Capture the cell that displays the provided text and extract its (x, y) central coordinate. 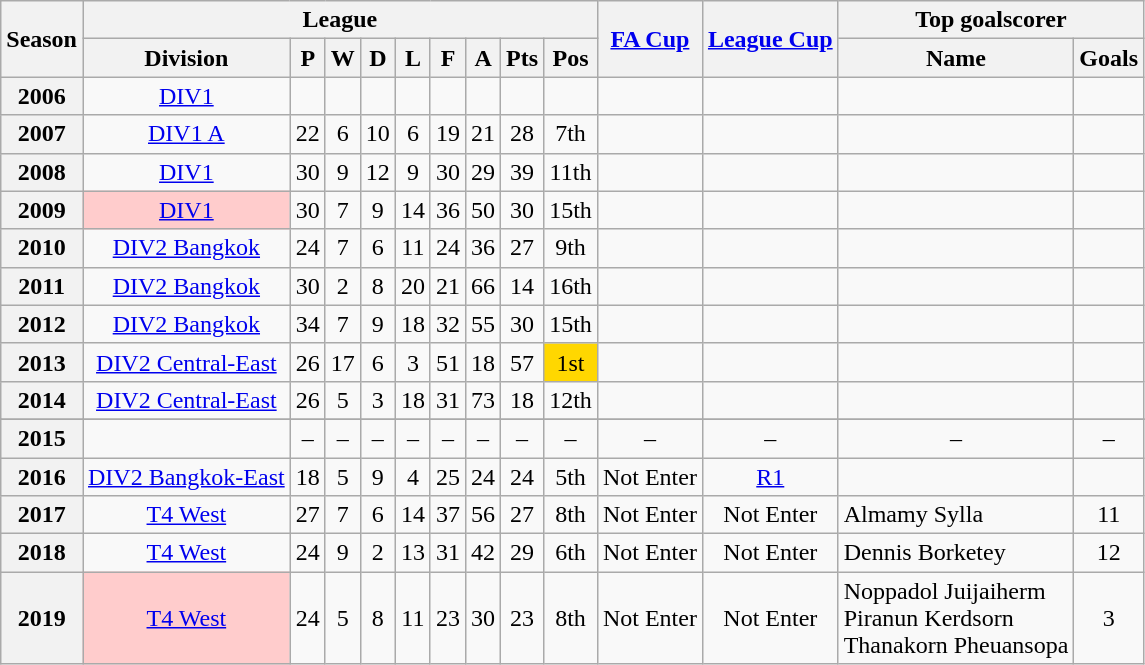
37 (448, 515)
28 (522, 134)
73 (484, 400)
11th (571, 172)
2018 (42, 553)
7th (571, 134)
Division (186, 58)
12th (571, 400)
25 (448, 477)
2013 (42, 362)
W (342, 58)
Pos (571, 58)
57 (522, 362)
P (308, 58)
Top goalscorer (990, 20)
F (448, 58)
66 (484, 286)
FA Cup (650, 39)
2010 (42, 248)
42 (484, 553)
Name (956, 58)
2008 (42, 172)
19 (448, 134)
2012 (42, 324)
51 (448, 362)
2015 (42, 438)
League Cup (770, 39)
2017 (42, 515)
Noppadol Juijaiherm Piranun Kerdsorn Thanakorn Pheuansopa (956, 618)
16th (571, 286)
50 (484, 210)
4 (412, 477)
10 (378, 134)
2014 (42, 400)
A (484, 58)
17 (342, 362)
Pts (522, 58)
2019 (42, 618)
D (378, 58)
55 (484, 324)
Almamy Sylla (956, 515)
R1 (770, 477)
2006 (42, 96)
Goals (1109, 58)
Dennis Borketey (956, 553)
9th (571, 248)
2007 (42, 134)
32 (448, 324)
6th (571, 553)
Season (42, 39)
2016 (42, 477)
DIV1 A (186, 134)
22 (308, 134)
56 (484, 515)
L (412, 58)
20 (412, 286)
DIV2 Bangkok-East (186, 477)
League (340, 20)
2009 (42, 210)
2011 (42, 286)
13 (412, 553)
39 (522, 172)
1st (571, 362)
5th (571, 477)
34 (308, 324)
